Pinpoint the cell where the given text exists, returning its [X, Y] midpoint coordinate. 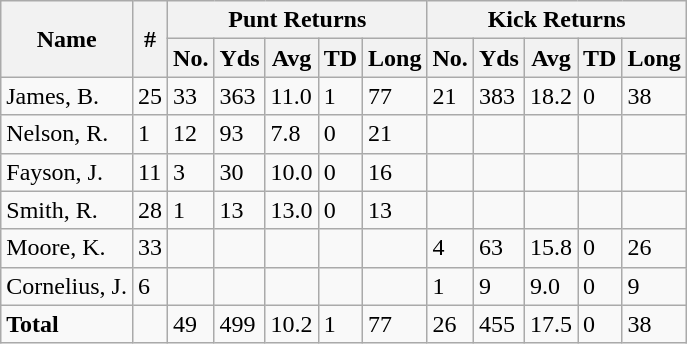
Fayson, J. [67, 172]
15.8 [550, 248]
455 [498, 324]
4 [450, 248]
10.2 [292, 324]
363 [240, 96]
Kick Returns [556, 20]
16 [395, 172]
18.2 [550, 96]
11 [150, 172]
383 [498, 96]
Nelson, R. [67, 134]
9.0 [550, 286]
17.5 [550, 324]
Punt Returns [298, 20]
Cornelius, J. [67, 286]
25 [150, 96]
7.8 [292, 134]
10.0 [292, 172]
6 [150, 286]
499 [240, 324]
3 [191, 172]
28 [150, 210]
Total [67, 324]
# [150, 39]
63 [498, 248]
30 [240, 172]
13.0 [292, 210]
49 [191, 324]
Name [67, 39]
James, B. [67, 96]
Moore, K. [67, 248]
12 [191, 134]
11.0 [292, 96]
Smith, R. [67, 210]
93 [240, 134]
